Detect which cell encompasses the target text, then output its [x, y] center coordinate. 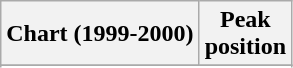
Peak position [245, 34]
Chart (1999-2000) [100, 34]
